For the text-containing cell, return its midpoint in [X, Y] coordinate format. 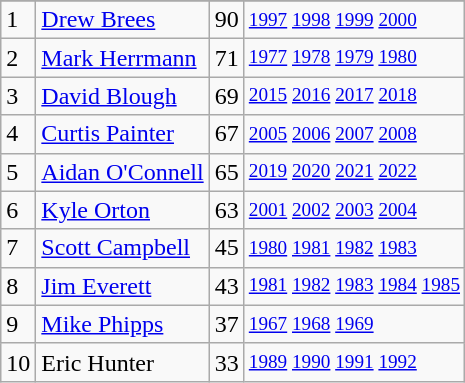
2 [18, 58]
Kyle Orton [122, 210]
63 [226, 210]
43 [226, 286]
Mark Herrmann [122, 58]
67 [226, 134]
5 [18, 172]
1980 1981 1982 1983 [354, 248]
1967 1968 1969 [354, 324]
3 [18, 96]
Aidan O'Connell [122, 172]
1981 1982 1983 1984 1985 [354, 286]
37 [226, 324]
Mike Phipps [122, 324]
1 [18, 20]
2001 2002 2003 2004 [354, 210]
1977 1978 1979 1980 [354, 58]
David Blough [122, 96]
7 [18, 248]
2019 2020 2021 2022 [354, 172]
2005 2006 2007 2008 [354, 134]
10 [18, 362]
Scott Campbell [122, 248]
9 [18, 324]
8 [18, 286]
45 [226, 248]
Drew Brees [122, 20]
71 [226, 58]
Jim Everett [122, 286]
1989 1990 1991 1992 [354, 362]
4 [18, 134]
90 [226, 20]
1997 1998 1999 2000 [354, 20]
69 [226, 96]
6 [18, 210]
65 [226, 172]
Curtis Painter [122, 134]
2015 2016 2017 2018 [354, 96]
33 [226, 362]
Eric Hunter [122, 362]
